Determine the (X, Y) coordinate at the center of the cell enclosing the given text.  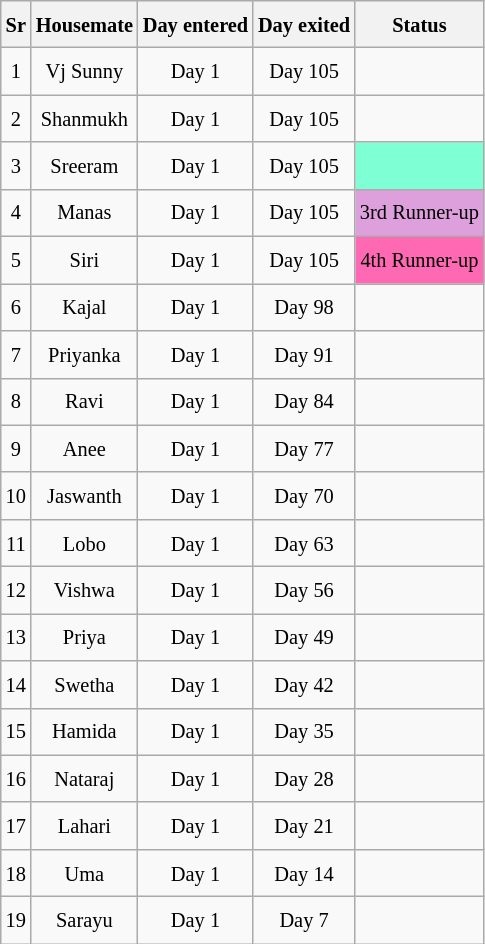
Day 63 (304, 542)
Day entered (196, 24)
Status (420, 24)
10 (16, 496)
17 (16, 826)
Sr (16, 24)
Day 70 (304, 496)
Day exited (304, 24)
Day 42 (304, 684)
Day 84 (304, 402)
3 (16, 166)
8 (16, 402)
Priya (84, 636)
13 (16, 636)
Priyanka (84, 354)
Day 49 (304, 636)
Lahari (84, 826)
4 (16, 212)
12 (16, 590)
Swetha (84, 684)
Day 35 (304, 732)
Day 21 (304, 826)
5 (16, 260)
Shanmukh (84, 118)
Day 28 (304, 778)
3rd Runner-up (420, 212)
11 (16, 542)
Anee (84, 448)
Day 56 (304, 590)
Hamida (84, 732)
Manas (84, 212)
Nataraj (84, 778)
7 (16, 354)
Sreeram (84, 166)
Vishwa (84, 590)
Housemate (84, 24)
Day 7 (304, 920)
Ravi (84, 402)
18 (16, 872)
Vj Sunny (84, 72)
16 (16, 778)
Day 14 (304, 872)
14 (16, 684)
Jaswanth (84, 496)
Sarayu (84, 920)
Siri (84, 260)
Kajal (84, 306)
9 (16, 448)
Uma (84, 872)
1 (16, 72)
4th Runner-up (420, 260)
2 (16, 118)
Day 77 (304, 448)
6 (16, 306)
Day 98 (304, 306)
Lobo (84, 542)
Day 91 (304, 354)
15 (16, 732)
19 (16, 920)
